Output the (X, Y) coordinate of the center of the cell containing the given text.  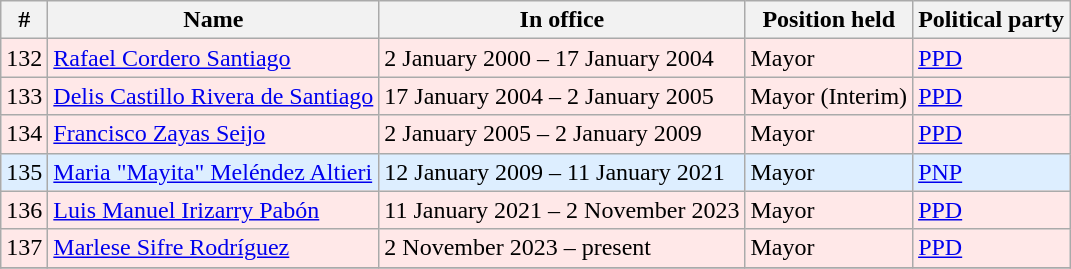
In office (562, 20)
Name (214, 20)
Maria "Mayita" Meléndez Altieri (214, 172)
11 January 2021 – 2 November 2023 (562, 210)
Luis Manuel Irizarry Pabón (214, 210)
Mayor (Interim) (829, 96)
134 (24, 134)
17 January 2004 – 2 January 2005 (562, 96)
133 (24, 96)
137 (24, 248)
Rafael Cordero Santiago (214, 58)
2 November 2023 – present (562, 248)
Political party (992, 20)
132 (24, 58)
Position held (829, 20)
PNP (992, 172)
Francisco Zayas Seijo (214, 134)
Marlese Sifre Rodríguez (214, 248)
2 January 2005 – 2 January 2009 (562, 134)
135 (24, 172)
12 January 2009 – 11 January 2021 (562, 172)
Delis Castillo Rivera de Santiago (214, 96)
# (24, 20)
2 January 2000 – 17 January 2004 (562, 58)
136 (24, 210)
